Determine the (x, y) coordinate at the center of the cell enclosing the given text.  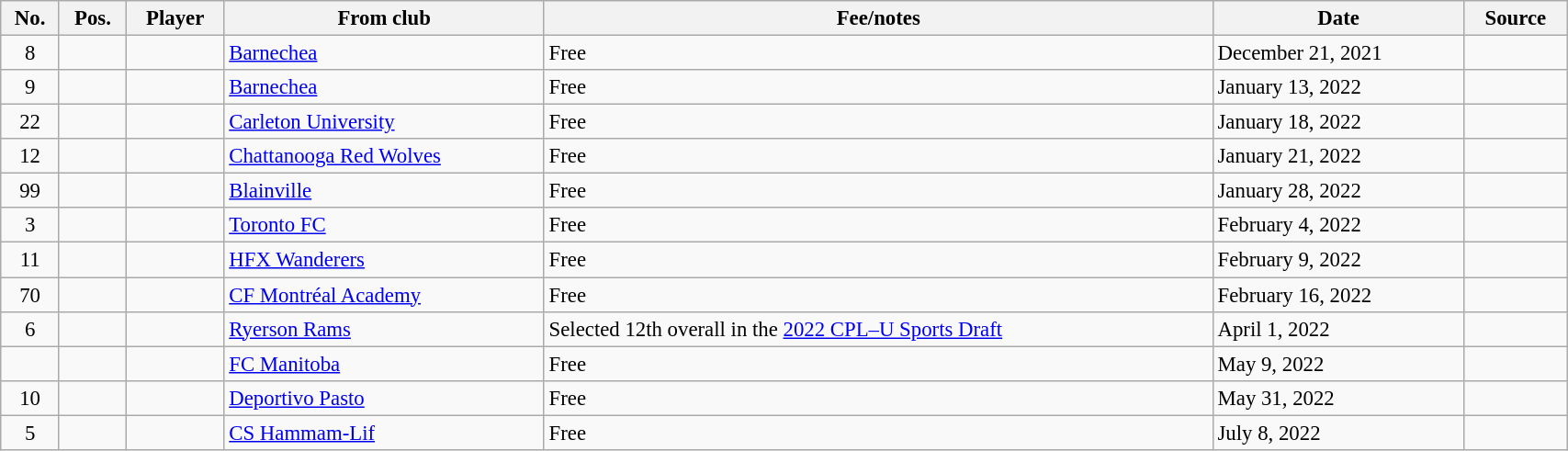
6 (30, 329)
Ryerson Rams (384, 329)
Pos. (92, 18)
8 (30, 53)
Toronto FC (384, 225)
Selected 12th overall in the 2022 CPL–U Sports Draft (878, 329)
No. (30, 18)
February 16, 2022 (1338, 295)
Date (1338, 18)
10 (30, 398)
Fee/notes (878, 18)
Deportivo Pasto (384, 398)
April 1, 2022 (1338, 329)
Player (175, 18)
HFX Wanderers (384, 260)
From club (384, 18)
FC Manitoba (384, 364)
May 31, 2022 (1338, 398)
99 (30, 191)
January 13, 2022 (1338, 87)
CS Hammam-Lif (384, 433)
January 18, 2022 (1338, 122)
12 (30, 156)
Blainville (384, 191)
9 (30, 87)
Source (1516, 18)
3 (30, 225)
Chattanooga Red Wolves (384, 156)
January 28, 2022 (1338, 191)
Carleton University (384, 122)
February 9, 2022 (1338, 260)
May 9, 2022 (1338, 364)
CF Montréal Academy (384, 295)
70 (30, 295)
11 (30, 260)
July 8, 2022 (1338, 433)
February 4, 2022 (1338, 225)
22 (30, 122)
January 21, 2022 (1338, 156)
December 21, 2021 (1338, 53)
5 (30, 433)
